Provide the [x, y] coordinate of the cell's center where the given text is located.  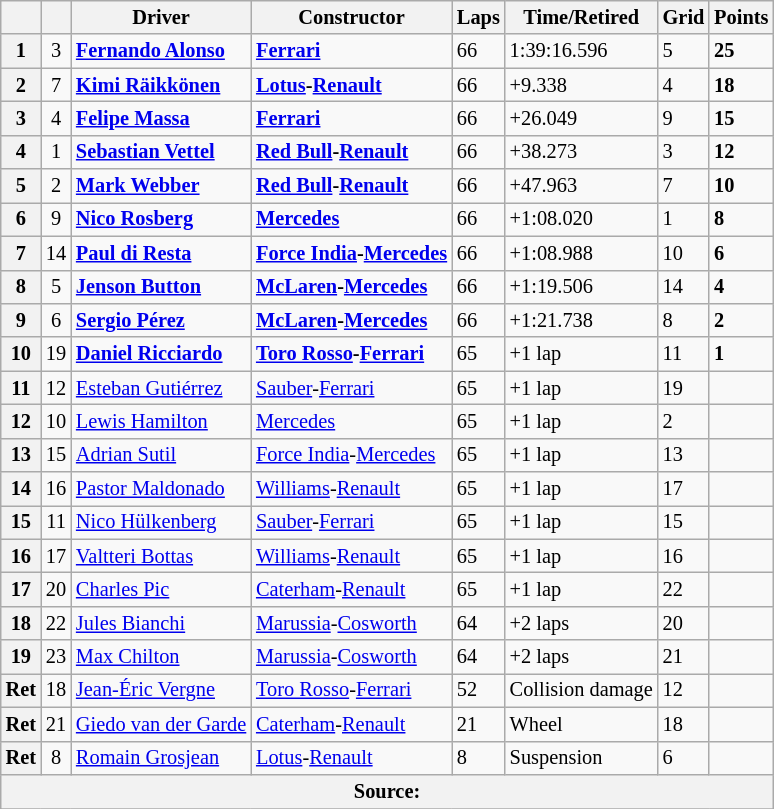
+1:21.738 [582, 320]
Paul di Resta [161, 253]
Laps [478, 17]
Esteban Gutiérrez [161, 388]
+47.963 [582, 186]
+1:19.506 [582, 287]
1:39:16.596 [582, 51]
Pastor Maldonado [161, 489]
Suspension [582, 758]
+1:08.020 [582, 219]
Wheel [582, 724]
Time/Retired [582, 17]
Jean-Éric Vergne [161, 690]
25 [741, 51]
+1:08.988 [582, 253]
Valtteri Bottas [161, 556]
Jules Bianchi [161, 623]
Adrian Sutil [161, 455]
Mark Webber [161, 186]
Daniel Ricciardo [161, 354]
+26.049 [582, 118]
Lewis Hamilton [161, 421]
Felipe Massa [161, 118]
Sebastian Vettel [161, 152]
Giedo van der Garde [161, 724]
Max Chilton [161, 657]
+9.338 [582, 85]
Points [741, 17]
Constructor [352, 17]
Fernando Alonso [161, 51]
Grid [684, 17]
Kimi Räikkönen [161, 85]
+38.273 [582, 152]
Nico Rosberg [161, 219]
Driver [161, 17]
Jenson Button [161, 287]
Sergio Pérez [161, 320]
Charles Pic [161, 589]
Nico Hülkenberg [161, 522]
52 [478, 690]
Source: [388, 791]
Romain Grosjean [161, 758]
Collision damage [582, 690]
23 [56, 657]
